Scan for the cell matching the given text and deliver its [x, y] coordinate at center. 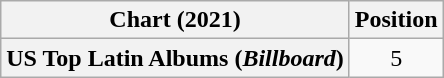
US Top Latin Albums (Billboard) [176, 58]
5 [396, 58]
Chart (2021) [176, 20]
Position [396, 20]
